Pinpoint the cell where the given text exists, returning its (X, Y) midpoint coordinate. 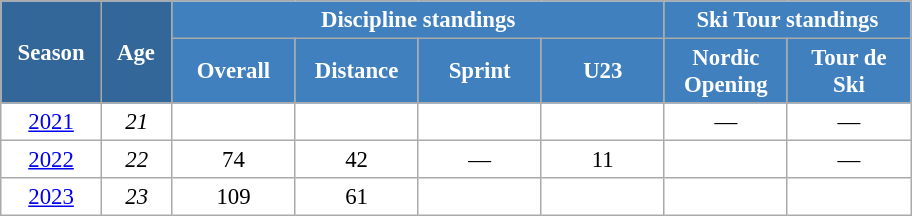
NordicOpening (726, 72)
11 (602, 160)
Season (52, 52)
Tour deSki (848, 72)
23 (136, 197)
Age (136, 52)
U23 (602, 72)
2023 (52, 197)
Sprint (480, 72)
Ski Tour standings (787, 20)
Distance (356, 72)
22 (136, 160)
74 (234, 160)
2022 (52, 160)
42 (356, 160)
61 (356, 197)
109 (234, 197)
Overall (234, 72)
2021 (52, 122)
21 (136, 122)
Discipline standings (418, 20)
